Identify which cell holds the provided text, then report its (X, Y) central coordinate. 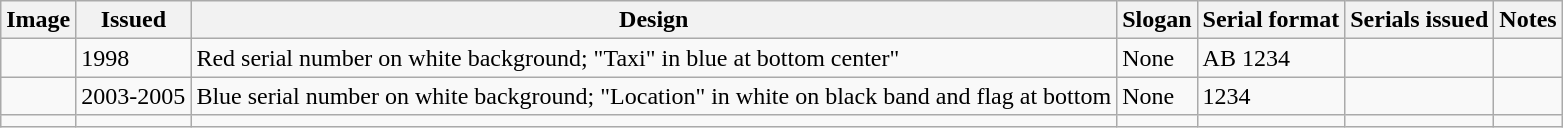
Issued (134, 20)
Red serial number on white background; "Taxi" in blue at bottom center" (654, 58)
Slogan (1157, 20)
1234 (1271, 96)
1998 (134, 58)
Image (38, 20)
AB 1234 (1271, 58)
Design (654, 20)
Serial format (1271, 20)
2003-2005 (134, 96)
Serials issued (1420, 20)
Notes (1528, 20)
Blue serial number on white background; "Location" in white on black band and flag at bottom (654, 96)
